Pinpoint the cell where the given text exists, returning its (X, Y) midpoint coordinate. 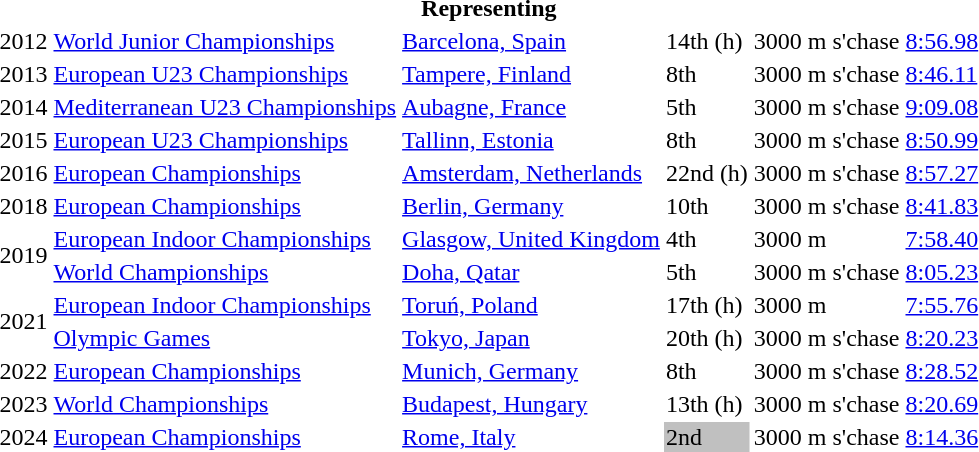
Budapest, Hungary (532, 404)
Amsterdam, Netherlands (532, 173)
14th (h) (706, 41)
Berlin, Germany (532, 206)
Tampere, Finland (532, 74)
Rome, Italy (532, 437)
Glasgow, United Kingdom (532, 239)
World Junior Championships (225, 41)
Doha, Qatar (532, 272)
4th (706, 239)
13th (h) (706, 404)
17th (h) (706, 305)
10th (706, 206)
Tokyo, Japan (532, 338)
Tallinn, Estonia (532, 140)
Toruń, Poland (532, 305)
Munich, Germany (532, 371)
22nd (h) (706, 173)
20th (h) (706, 338)
2nd (706, 437)
Aubagne, France (532, 107)
Mediterranean U23 Championships (225, 107)
Barcelona, Spain (532, 41)
Olympic Games (225, 338)
